Find where the given text appears and provide that cell's center as (X, Y) coordinate. 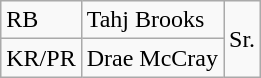
Tahj Brooks (152, 20)
KR/PR (41, 58)
RB (41, 20)
Sr. (242, 39)
Drae McCray (152, 58)
